From the cell containing the given text, extract its center point as [x, y] coordinate. 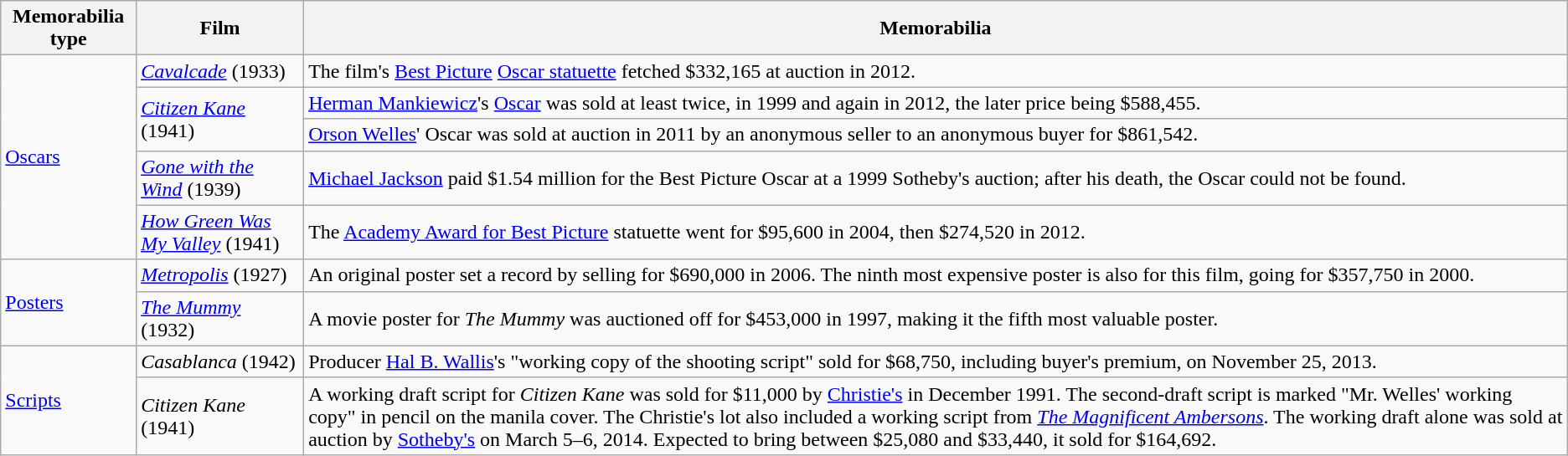
Orson Welles' Oscar was sold at auction in 2011 by an anonymous seller to an anonymous buyer for $861,542. [936, 135]
Film [220, 28]
The Academy Award for Best Picture statuette went for $95,600 in 2004, then $274,520 in 2012. [936, 233]
Gone with the Wind (1939) [220, 177]
Cavalcade (1933) [220, 71]
Michael Jackson paid $1.54 million for the Best Picture Oscar at a 1999 Sotheby's auction; after his death, the Oscar could not be found. [936, 177]
How Green Was My Valley (1941) [220, 233]
The Mummy (1932) [220, 318]
Metropolis (1927) [220, 275]
Memorabilia [936, 28]
An original poster set a record by selling for $690,000 in 2006. The ninth most expensive poster is also for this film, going for $357,750 in 2000. [936, 275]
Casablanca (1942) [220, 361]
Oscars [69, 157]
The film's Best Picture Oscar statuette fetched $332,165 at auction in 2012. [936, 71]
Producer Hal B. Wallis's "working copy of the shooting script" sold for $68,750, including buyer's premium, on November 25, 2013. [936, 361]
Scripts [69, 400]
A movie poster for The Mummy was auctioned off for $453,000 in 1997, making it the fifth most valuable poster. [936, 318]
Posters [69, 303]
Herman Mankiewicz's Oscar was sold at least twice, in 1999 and again in 2012, the later price being $588,455. [936, 103]
Memorabilia type [69, 28]
